Search for the cell housing the specified text and yield its [X, Y] center coordinate. 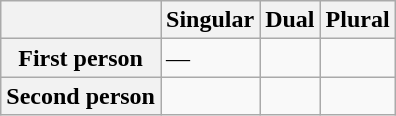
Plural [358, 20]
Singular [210, 20]
Second person [81, 96]
— [210, 58]
First person [81, 58]
Dual [290, 20]
